Capture the cell that displays the provided text and extract its [x, y] central coordinate. 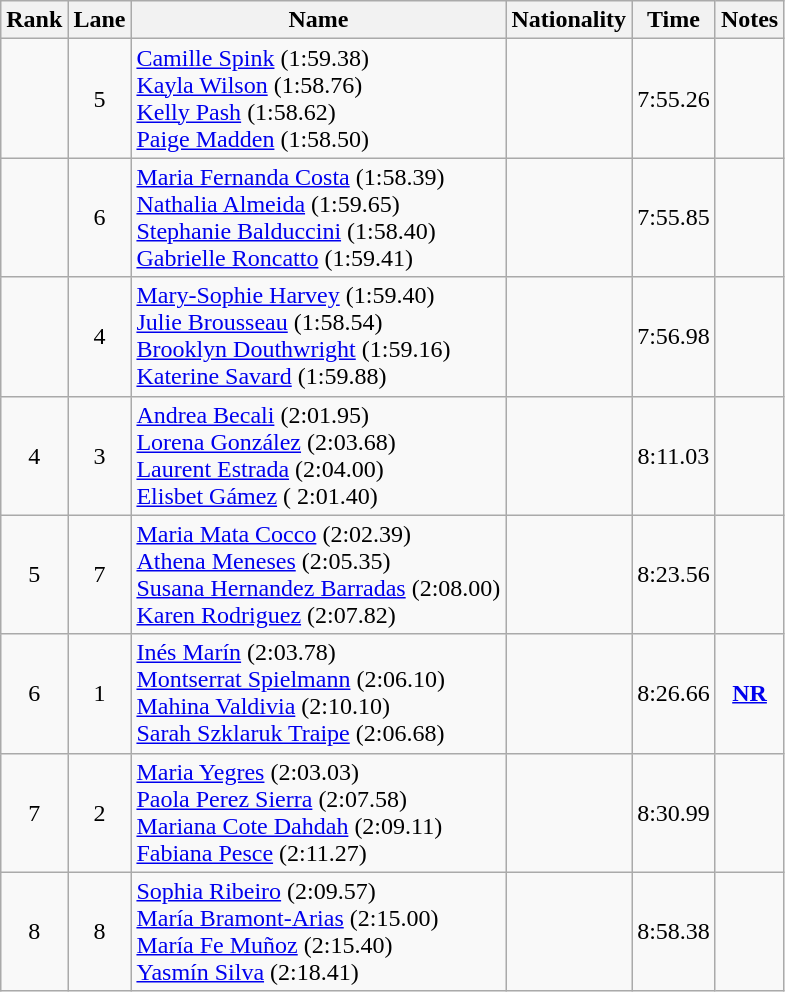
Mary-Sophie Harvey (1:59.40)Julie Brousseau (1:58.54)Brooklyn Douthwright (1:59.16)Katerine Savard (1:59.88) [318, 336]
Nationality [569, 20]
Camille Spink (1:59.38)Kayla Wilson (1:58.76)Kelly Pash (1:58.62)Paige Madden (1:58.50) [318, 98]
Inés Marín (2:03.78)Montserrat Spielmann (2:06.10)Mahina Valdivia (2:10.10)Sarah Szklaruk Traipe (2:06.68) [318, 694]
Maria Fernanda Costa (1:58.39)Nathalia Almeida (1:59.65)Stephanie Balduccini (1:58.40)Gabrielle Roncatto (1:59.41) [318, 218]
8:58.38 [674, 932]
Maria Mata Cocco (2:02.39)Athena Meneses (2:05.35)Susana Hernandez Barradas (2:08.00)Karen Rodriguez (2:07.82) [318, 574]
Notes [749, 20]
7:55.26 [674, 98]
Time [674, 20]
Maria Yegres (2:03.03)Paola Perez Sierra (2:07.58)Mariana Cote Dahdah (2:09.11)Fabiana Pesce (2:11.27) [318, 812]
Lane [100, 20]
3 [100, 456]
8:11.03 [674, 456]
Sophia Ribeiro (2:09.57)María Bramont-Arias (2:15.00)María Fe Muñoz (2:15.40)Yasmín Silva (2:18.41) [318, 932]
Andrea Becali (2:01.95)Lorena González (2:03.68)Laurent Estrada (2:04.00)Elisbet Gámez ( 2:01.40) [318, 456]
2 [100, 812]
Rank [34, 20]
7:55.85 [674, 218]
8:23.56 [674, 574]
Name [318, 20]
7:56.98 [674, 336]
8:26.66 [674, 694]
NR [749, 694]
1 [100, 694]
8:30.99 [674, 812]
